Identify which cell holds the provided text, then report its [x, y] central coordinate. 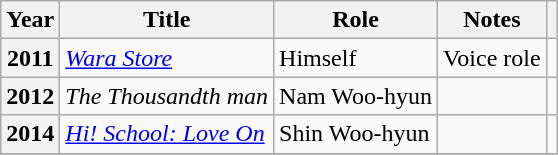
Hi! School: Love On [167, 134]
Notes [492, 20]
2011 [30, 58]
Voice role [492, 58]
Wara Store [167, 58]
Himself [356, 58]
Year [30, 20]
2014 [30, 134]
The Thousandth man [167, 96]
Role [356, 20]
2012 [30, 96]
Title [167, 20]
Shin Woo-hyun [356, 134]
Nam Woo-hyun [356, 96]
